Scan for the cell matching the given text and deliver its (x, y) coordinate at center. 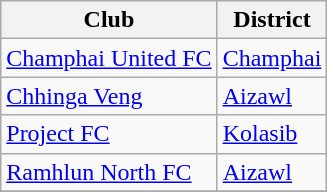
Project FC (109, 134)
Champhai United FC (109, 58)
Club (109, 20)
District (272, 20)
Ramhlun North FC (109, 172)
Kolasib (272, 134)
Champhai (272, 58)
Chhinga Veng (109, 96)
